Search for the cell housing the specified text and yield its (x, y) center coordinate. 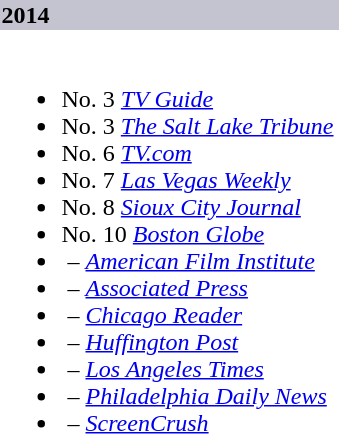
2014 (170, 15)
